Extract the [X, Y] coordinate from the center of the cell holding the provided text.  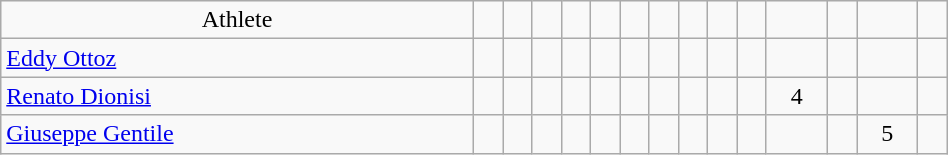
Giuseppe Gentile [238, 134]
Eddy Ottoz [238, 58]
Renato Dionisi [238, 96]
Athlete [238, 20]
5 [888, 134]
4 [796, 96]
